Return the (X, Y) coordinate for the center point of the cell that contains the specified text.  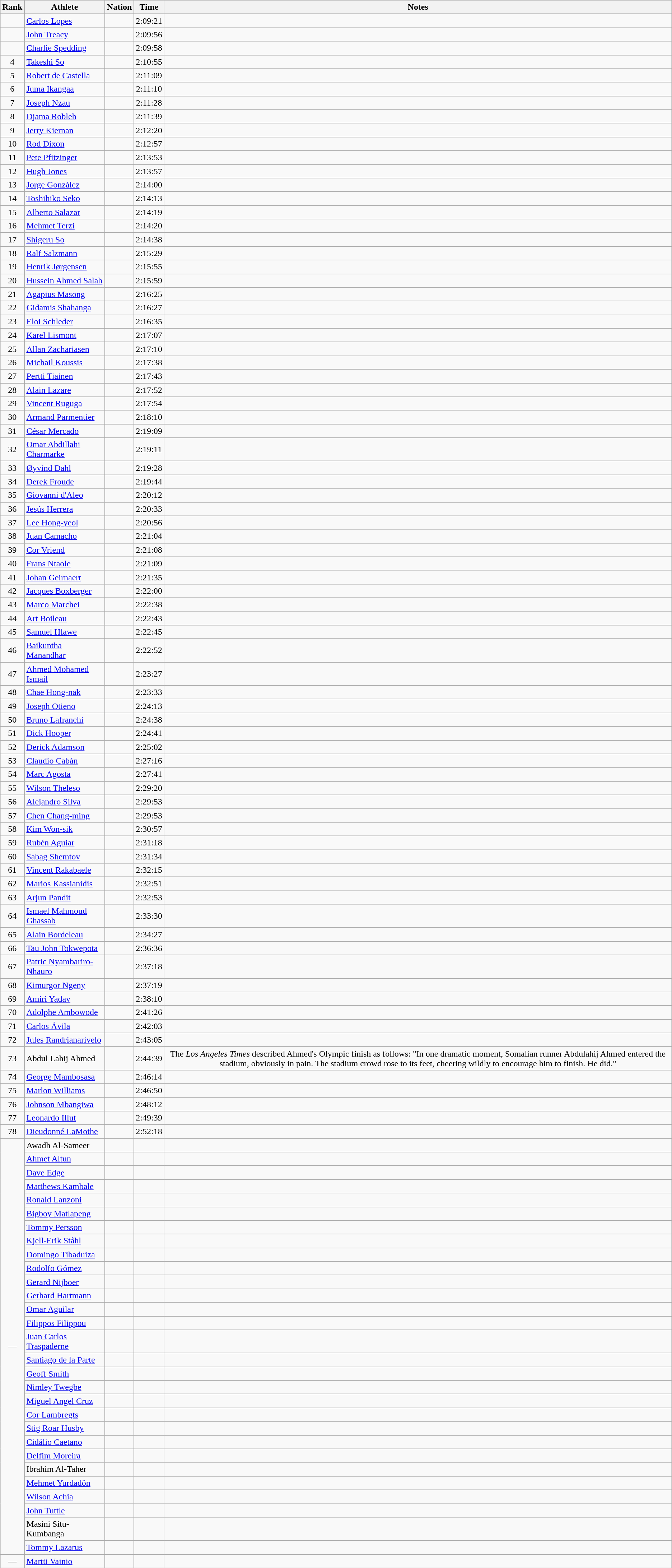
Bigboy Matlapeng (65, 1214)
2:17:38 (149, 362)
33 (12, 468)
2:42:03 (149, 1026)
2:14:38 (149, 240)
Lee Hong-yeol (65, 523)
2:16:35 (149, 321)
Marios Kassianidis (65, 884)
68 (12, 985)
2:24:13 (149, 706)
23 (12, 321)
38 (12, 536)
Mehmet Yurdadön (65, 1483)
78 (12, 1132)
Notes (418, 7)
31 (12, 431)
2:15:29 (149, 253)
2:17:10 (149, 349)
19 (12, 267)
2:24:38 (149, 720)
Pete Pfitzinger (65, 157)
2:21:35 (149, 577)
Tommy Persson (65, 1227)
Ahmed Mohamed Ismail (65, 674)
Wilson Theleso (65, 788)
44 (12, 618)
2:17:54 (149, 404)
Rubén Aguiar (65, 843)
2:48:12 (149, 1104)
2:52:18 (149, 1132)
2:44:39 (149, 1058)
13 (12, 185)
72 (12, 1040)
2:13:53 (149, 157)
Alain Bordeleau (65, 934)
Ibrahim Al-Taher (65, 1469)
Ahmet Altun (65, 1159)
Hugh Jones (65, 171)
Vincent Ruguga (65, 404)
Johan Geirnaert (65, 577)
Armand Parmentier (65, 417)
2:12:20 (149, 130)
Arjun Pandit (65, 897)
20 (12, 280)
40 (12, 563)
2:46:50 (149, 1090)
30 (12, 417)
Chen Chang-ming (65, 815)
39 (12, 550)
Awadh Al-Sameer (65, 1145)
Giovanni d'Aleo (65, 495)
58 (12, 829)
32 (12, 450)
Marc Agosta (65, 774)
Claudio Cabán (65, 761)
47 (12, 674)
Allan Zachariasen (65, 349)
52 (12, 747)
Shigeru So (65, 240)
Adolphe Ambowode (65, 1012)
6 (12, 89)
Abdul Lahij Ahmed (65, 1058)
35 (12, 495)
Martti Vainio (65, 1561)
Ronald Lanzoni (65, 1200)
2:25:02 (149, 747)
8 (12, 116)
Agapius Masong (65, 294)
Marco Marchei (65, 604)
Time (149, 7)
Takeshi So (65, 62)
Johnson Mbangiwa (65, 1104)
Alberto Salazar (65, 212)
Sabag Shemtov (65, 857)
Patric Nyambariro-Nhauro (65, 967)
69 (12, 999)
11 (12, 157)
Carlos Lopes (65, 21)
2:11:10 (149, 89)
2:11:09 (149, 75)
2:36:36 (149, 948)
2:11:39 (149, 116)
2:32:15 (149, 870)
Toshihiko Seko (65, 199)
2:15:55 (149, 267)
Robert de Castella (65, 75)
2:17:43 (149, 376)
2:22:38 (149, 604)
2:30:57 (149, 829)
2:29:20 (149, 788)
Dave Edge (65, 1173)
21 (12, 294)
Charlie Spedding (65, 48)
2:14:00 (149, 185)
Djama Robleh (65, 116)
59 (12, 843)
2:20:33 (149, 509)
Athlete (65, 7)
Domingo Tibaduiza (65, 1254)
2:27:41 (149, 774)
53 (12, 761)
24 (12, 335)
2:22:45 (149, 632)
56 (12, 802)
2:09:21 (149, 21)
Øyvind Dahl (65, 468)
Santiago de la Parte (65, 1360)
2:20:12 (149, 495)
50 (12, 720)
2:14:19 (149, 212)
Delfim Moreira (65, 1456)
37 (12, 523)
60 (12, 857)
2:32:53 (149, 897)
Leonardo Illut (65, 1118)
Derek Froude (65, 482)
28 (12, 390)
2:17:07 (149, 335)
Miguel Angel Cruz (65, 1401)
2:17:52 (149, 390)
Frans Ntaole (65, 563)
66 (12, 948)
26 (12, 362)
John Tuttle (65, 1510)
64 (12, 916)
2:13:57 (149, 171)
48 (12, 692)
2:12:57 (149, 144)
2:15:59 (149, 280)
2:16:25 (149, 294)
Cor Lambregts (65, 1415)
Matthews Kambale (65, 1186)
2:20:56 (149, 523)
77 (12, 1118)
Pertti Tiainen (65, 376)
2:22:00 (149, 591)
75 (12, 1090)
63 (12, 897)
2:31:34 (149, 857)
Tau John Tokwepota (65, 948)
2:18:10 (149, 417)
42 (12, 591)
Ismael Mahmoud Ghassab (65, 916)
Joseph Nzau (65, 103)
César Mercado (65, 431)
41 (12, 577)
34 (12, 482)
Karel Lismont (65, 335)
Rodolfo Gómez (65, 1268)
Derick Adamson (65, 747)
Hussein Ahmed Salah (65, 280)
2:21:08 (149, 550)
Alejandro Silva (65, 802)
2:41:26 (149, 1012)
45 (12, 632)
22 (12, 308)
2:09:58 (149, 48)
Omar Abdillahi Charmarke (65, 450)
Baikuntha Manandhar (65, 651)
Joseph Otieno (65, 706)
2:37:19 (149, 985)
Juan Carlos Traspaderne (65, 1342)
2:16:27 (149, 308)
2:11:28 (149, 103)
2:09:56 (149, 34)
Rank (12, 7)
76 (12, 1104)
Ralf Salzmann (65, 253)
2:22:52 (149, 651)
Wilson Achia (65, 1497)
2:19:09 (149, 431)
Kimurgor Ngeny (65, 985)
18 (12, 253)
Juma Ikangaa (65, 89)
Eloi Schleder (65, 321)
Jacques Boxberger (65, 591)
2:38:10 (149, 999)
Gerard Nijboer (65, 1282)
2:33:30 (149, 916)
2:23:27 (149, 674)
2:24:41 (149, 733)
Gerhard Hartmann (65, 1295)
Samuel Hlawe (65, 632)
2:21:09 (149, 563)
Alain Lazare (65, 390)
2:19:11 (149, 450)
Jorge González (65, 185)
27 (12, 376)
Cidálio Caetano (65, 1442)
Kjell-Erik Ståhl (65, 1241)
Amiri Yadav (65, 999)
2:34:27 (149, 934)
Dick Hooper (65, 733)
2:14:13 (149, 199)
16 (12, 226)
17 (12, 240)
46 (12, 651)
73 (12, 1058)
Nimley Twegbe (65, 1387)
70 (12, 1012)
Nation (119, 7)
Henrik Jørgensen (65, 267)
Bruno Lafranchi (65, 720)
Jerry Kiernan (65, 130)
36 (12, 509)
2:32:51 (149, 884)
2:10:55 (149, 62)
Jesús Herrera (65, 509)
Michail Koussis (65, 362)
7 (12, 103)
2:46:14 (149, 1077)
Omar Aguilar (65, 1309)
12 (12, 171)
Carlos Ávila (65, 1026)
29 (12, 404)
Kim Won-sik (65, 829)
25 (12, 349)
Rod Dixon (65, 144)
55 (12, 788)
51 (12, 733)
10 (12, 144)
Filippos Filippou (65, 1323)
49 (12, 706)
Geoff Smith (65, 1374)
71 (12, 1026)
74 (12, 1077)
54 (12, 774)
43 (12, 604)
Juan Camacho (65, 536)
2:14:20 (149, 226)
Masini Situ-Kumbanga (65, 1528)
62 (12, 884)
John Treacy (65, 34)
2:19:44 (149, 482)
57 (12, 815)
2:27:16 (149, 761)
Gidamis Shahanga (65, 308)
Vincent Rakabaele (65, 870)
2:19:28 (149, 468)
4 (12, 62)
George Mambosasa (65, 1077)
2:22:43 (149, 618)
Dieudonné LaMothe (65, 1132)
Cor Vriend (65, 550)
Jules Randrianarivelo (65, 1040)
61 (12, 870)
Marlon Williams (65, 1090)
2:21:04 (149, 536)
15 (12, 212)
Tommy Lazarus (65, 1547)
2:31:18 (149, 843)
9 (12, 130)
2:23:33 (149, 692)
Chae Hong-nak (65, 692)
5 (12, 75)
65 (12, 934)
67 (12, 967)
Mehmet Terzi (65, 226)
14 (12, 199)
2:49:39 (149, 1118)
Art Boileau (65, 618)
2:37:18 (149, 967)
2:43:05 (149, 1040)
Stig Roar Husby (65, 1428)
